Capture the cell that displays the provided text and extract its (x, y) central coordinate. 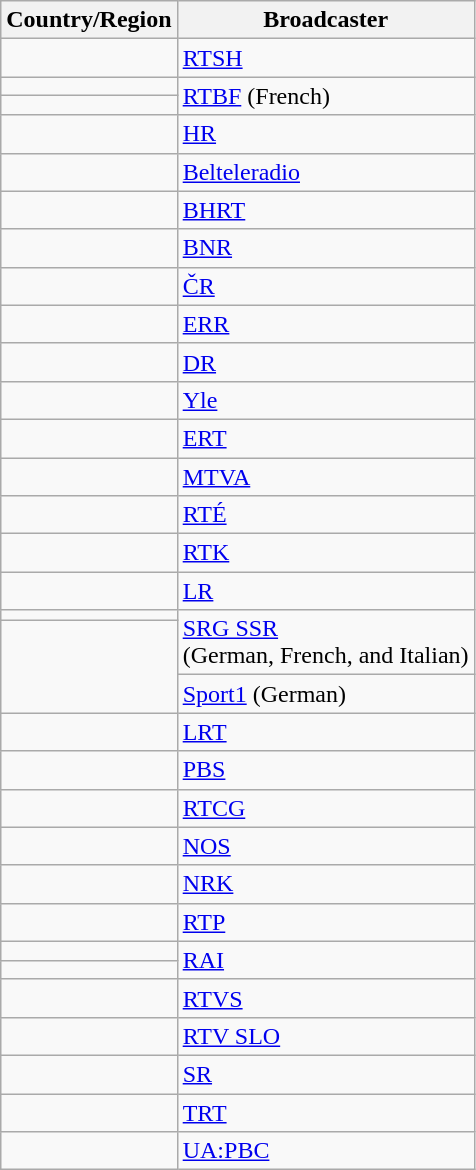
LR (326, 591)
RTBF (French) (326, 96)
RTCG (326, 808)
Sport1 (German) (326, 694)
NRK (326, 884)
SRG SSR(German, French, and Italian) (326, 642)
RTV SLO (326, 1036)
Belteleradio (326, 172)
ERT (326, 438)
PBS (326, 770)
ERR (326, 324)
RTSH (326, 58)
ČR (326, 286)
RTK (326, 553)
BHRT (326, 210)
Broadcaster (326, 20)
LRT (326, 732)
MTVA (326, 477)
BNR (326, 248)
RTVS (326, 998)
UA:PBC (326, 1151)
Yle (326, 400)
SR (326, 1074)
DR (326, 362)
RAI (326, 960)
TRT (326, 1113)
Country/Region (89, 20)
RTÉ (326, 515)
NOS (326, 846)
RTP (326, 922)
HR (326, 134)
